Provide the (X, Y) coordinate of the cell's center where the given text is located.  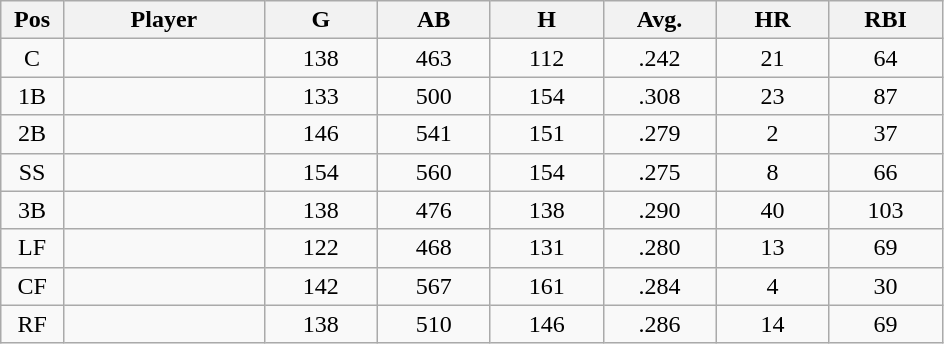
Avg. (660, 20)
HR (772, 20)
567 (434, 286)
161 (546, 286)
510 (434, 324)
.286 (660, 324)
30 (886, 286)
2 (772, 134)
541 (434, 134)
142 (320, 286)
C (32, 58)
.242 (660, 58)
4 (772, 286)
14 (772, 324)
23 (772, 96)
87 (886, 96)
131 (546, 248)
463 (434, 58)
.279 (660, 134)
476 (434, 210)
40 (772, 210)
37 (886, 134)
21 (772, 58)
133 (320, 96)
66 (886, 172)
AB (434, 20)
.284 (660, 286)
.290 (660, 210)
RBI (886, 20)
122 (320, 248)
560 (434, 172)
3B (32, 210)
.308 (660, 96)
112 (546, 58)
2B (32, 134)
103 (886, 210)
151 (546, 134)
CF (32, 286)
13 (772, 248)
Pos (32, 20)
Player (164, 20)
.280 (660, 248)
.275 (660, 172)
468 (434, 248)
RF (32, 324)
1B (32, 96)
SS (32, 172)
500 (434, 96)
LF (32, 248)
8 (772, 172)
G (320, 20)
H (546, 20)
64 (886, 58)
